Find where the given text appears and provide that cell's center as [X, Y] coordinate. 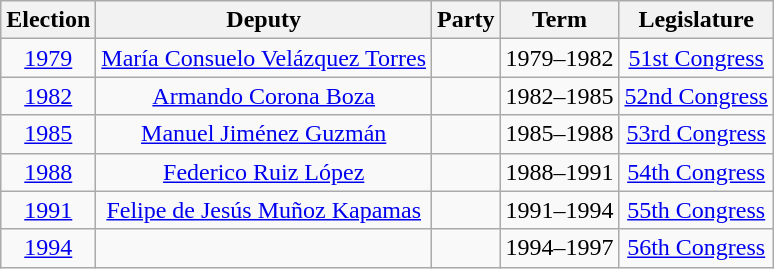
54th Congress [696, 172]
Felipe de Jesús Muñoz Kapamas [264, 210]
Deputy [264, 20]
Manuel Jiménez Guzmán [264, 134]
1991–1994 [560, 210]
1982–1985 [560, 96]
1982 [48, 96]
53rd Congress [696, 134]
56th Congress [696, 248]
Party [466, 20]
1985–1988 [560, 134]
1994–1997 [560, 248]
52nd Congress [696, 96]
1985 [48, 134]
1979 [48, 58]
Armando Corona Boza [264, 96]
1994 [48, 248]
Legislature [696, 20]
María Consuelo Velázquez Torres [264, 58]
1988–1991 [560, 172]
Election [48, 20]
1991 [48, 210]
55th Congress [696, 210]
1979–1982 [560, 58]
1988 [48, 172]
Federico Ruiz López [264, 172]
Term [560, 20]
51st Congress [696, 58]
